Output the [X, Y] coordinate of the center of the cell containing the given text.  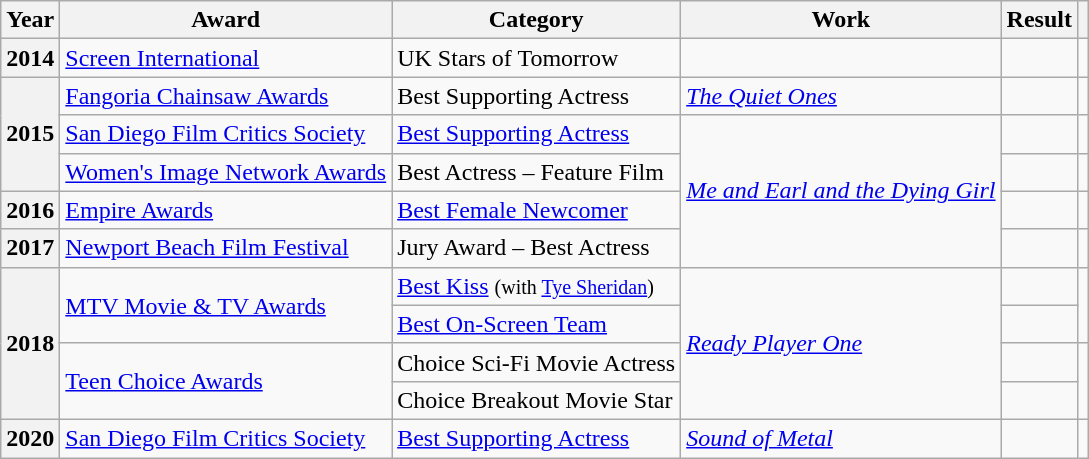
Screen International [226, 58]
Empire Awards [226, 210]
The Quiet Ones [841, 96]
MTV Movie & TV Awards [226, 305]
Women's Image Network Awards [226, 172]
Best Kiss (with Tye Sheridan) [536, 286]
Choice Sci-Fi Movie Actress [536, 362]
Teen Choice Awards [226, 381]
Result [1039, 20]
2016 [30, 210]
2015 [30, 134]
Best On-Screen Team [536, 324]
Ready Player One [841, 343]
Category [536, 20]
Award [226, 20]
2020 [30, 438]
2014 [30, 58]
2017 [30, 248]
UK Stars of Tomorrow [536, 58]
Best Actress – Feature Film [536, 172]
Sound of Metal [841, 438]
2018 [30, 343]
Best Female Newcomer [536, 210]
Me and Earl and the Dying Girl [841, 191]
Year [30, 20]
Work [841, 20]
Newport Beach Film Festival [226, 248]
Fangoria Chainsaw Awards [226, 96]
Jury Award – Best Actress [536, 248]
Choice Breakout Movie Star [536, 400]
